For the text-containing cell, return its midpoint in (x, y) coordinate format. 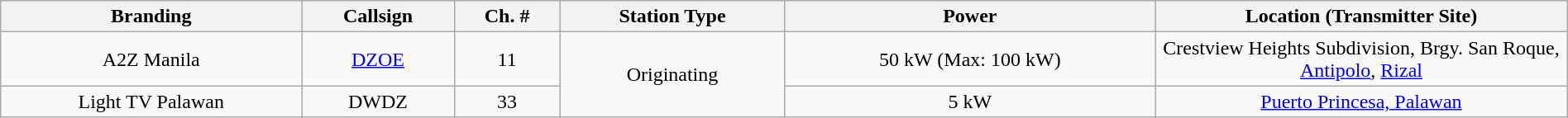
Light TV Palawan (151, 101)
Station Type (672, 17)
A2Z Manila (151, 59)
Branding (151, 17)
Originating (672, 74)
Power (970, 17)
11 (507, 59)
Ch. # (507, 17)
DWDZ (379, 101)
Callsign (379, 17)
Location (Transmitter Site) (1361, 17)
Puerto Princesa, Palawan (1361, 101)
Crestview Heights Subdivision, Brgy. San Roque, Antipolo, Rizal (1361, 59)
50 kW (Max: 100 kW) (970, 59)
5 kW (970, 101)
33 (507, 101)
DZOE (379, 59)
